Find where the given text appears and provide that cell's center as (X, Y) coordinate. 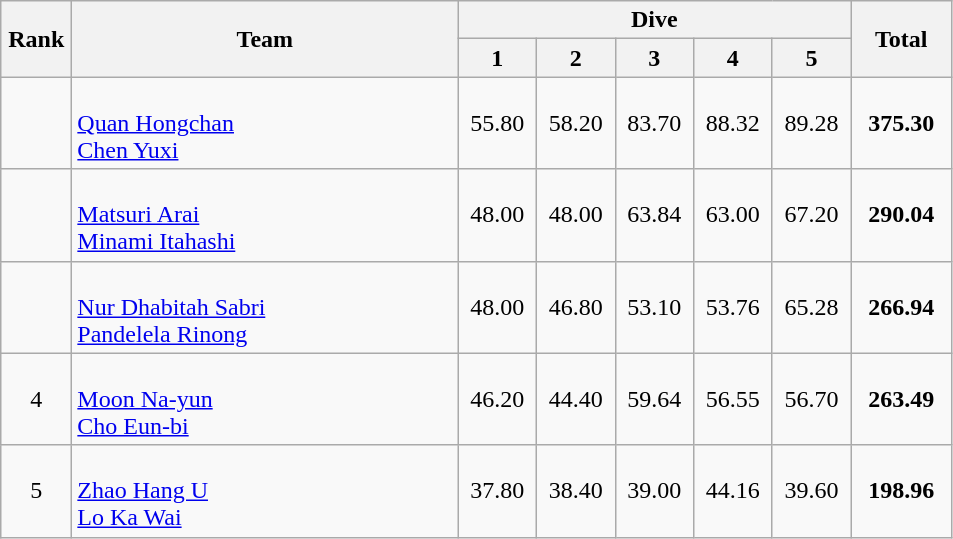
Total (902, 39)
88.32 (734, 123)
37.80 (498, 491)
55.80 (498, 123)
46.20 (498, 399)
39.60 (812, 491)
38.40 (576, 491)
Zhao Hang ULo Ka Wai (265, 491)
58.20 (576, 123)
3 (654, 58)
53.10 (654, 307)
44.16 (734, 491)
290.04 (902, 215)
89.28 (812, 123)
39.00 (654, 491)
375.30 (902, 123)
63.00 (734, 215)
Moon Na-yunCho Eun-bi (265, 399)
53.76 (734, 307)
63.84 (654, 215)
Team (265, 39)
83.70 (654, 123)
198.96 (902, 491)
Matsuri AraiMinami Itahashi (265, 215)
1 (498, 58)
263.49 (902, 399)
65.28 (812, 307)
2 (576, 58)
59.64 (654, 399)
67.20 (812, 215)
56.55 (734, 399)
Rank (36, 39)
Quan HongchanChen Yuxi (265, 123)
Dive (654, 20)
56.70 (812, 399)
Nur Dhabitah SabriPandelela Rinong (265, 307)
266.94 (902, 307)
46.80 (576, 307)
44.40 (576, 399)
